Find where the given text appears and provide that cell's center as [x, y] coordinate. 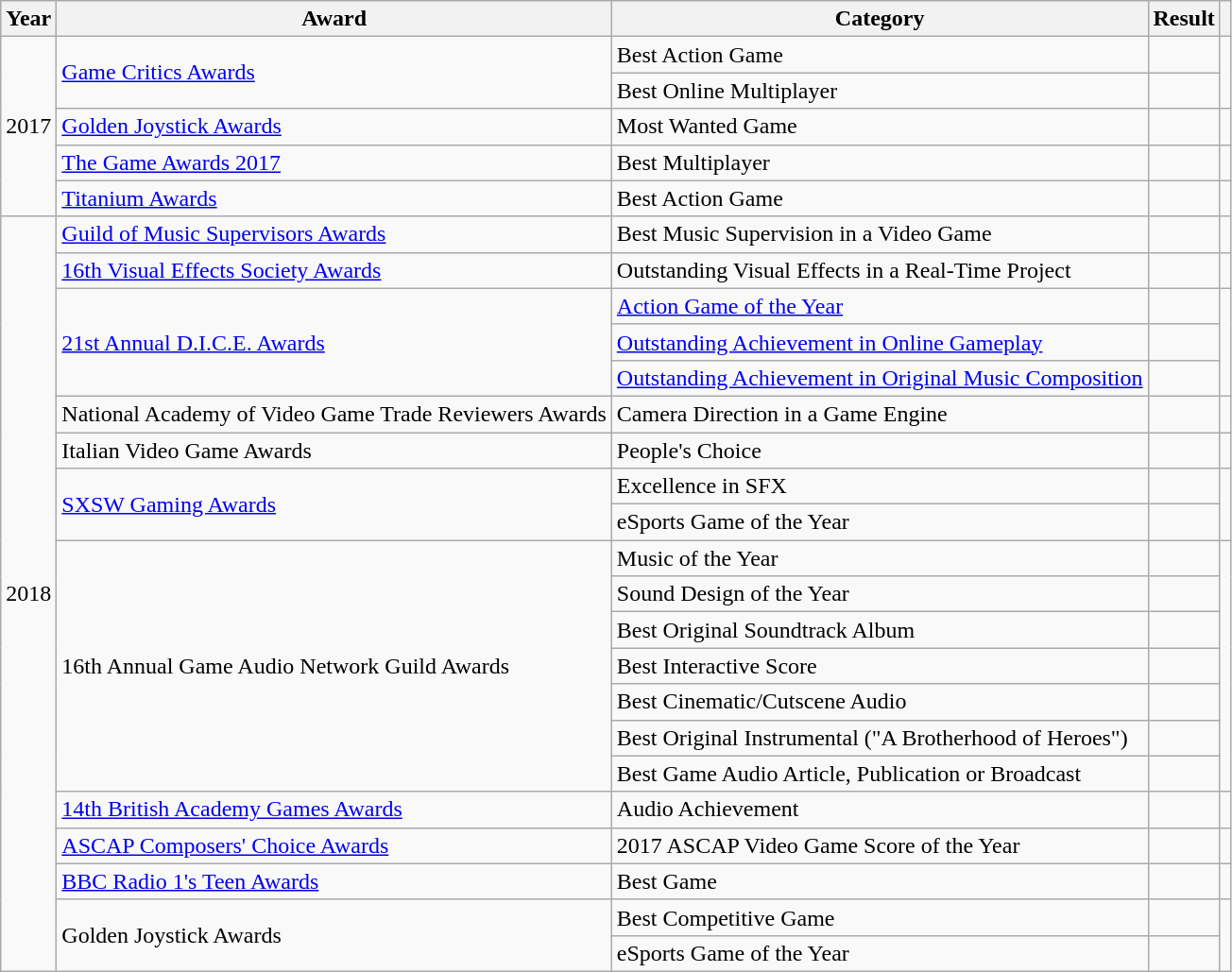
The Game Awards 2017 [334, 162]
Year [28, 19]
SXSW Gaming Awards [334, 504]
ASCAP Composers' Choice Awards [334, 845]
Best Cinematic/Cutscene Audio [880, 702]
Best Game [880, 881]
BBC Radio 1's Teen Awards [334, 881]
Best Game Audio Article, Publication or Broadcast [880, 774]
Music of the Year [880, 558]
Italian Video Game Awards [334, 451]
2018 [28, 593]
Outstanding Achievement in Original Music Composition [880, 378]
Audio Achievement [880, 810]
21st Annual D.I.C.E. Awards [334, 342]
Award [334, 19]
Category [880, 19]
16th Visual Effects Society Awards [334, 270]
Best Online Multiplayer [880, 91]
Camera Direction in a Game Engine [880, 414]
Titanium Awards [334, 198]
Guild of Music Supervisors Awards [334, 234]
Result [1184, 19]
16th Annual Game Audio Network Guild Awards [334, 666]
Best Music Supervision in a Video Game [880, 234]
Outstanding Achievement in Online Gameplay [880, 342]
Sound Design of the Year [880, 594]
Outstanding Visual Effects in a Real-Time Project [880, 270]
People's Choice [880, 451]
Best Interactive Score [880, 666]
Action Game of the Year [880, 306]
2017 [28, 127]
Best Original Instrumental ("A Brotherhood of Heroes") [880, 738]
Best Original Soundtrack Album [880, 630]
Most Wanted Game [880, 127]
2017 ASCAP Video Game Score of the Year [880, 845]
Game Critics Awards [334, 73]
Excellence in SFX [880, 486]
Best Multiplayer [880, 162]
National Academy of Video Game Trade Reviewers Awards [334, 414]
Best Competitive Game [880, 917]
14th British Academy Games Awards [334, 810]
